Locate the cell with the specified text and output its (x, y) center coordinate. 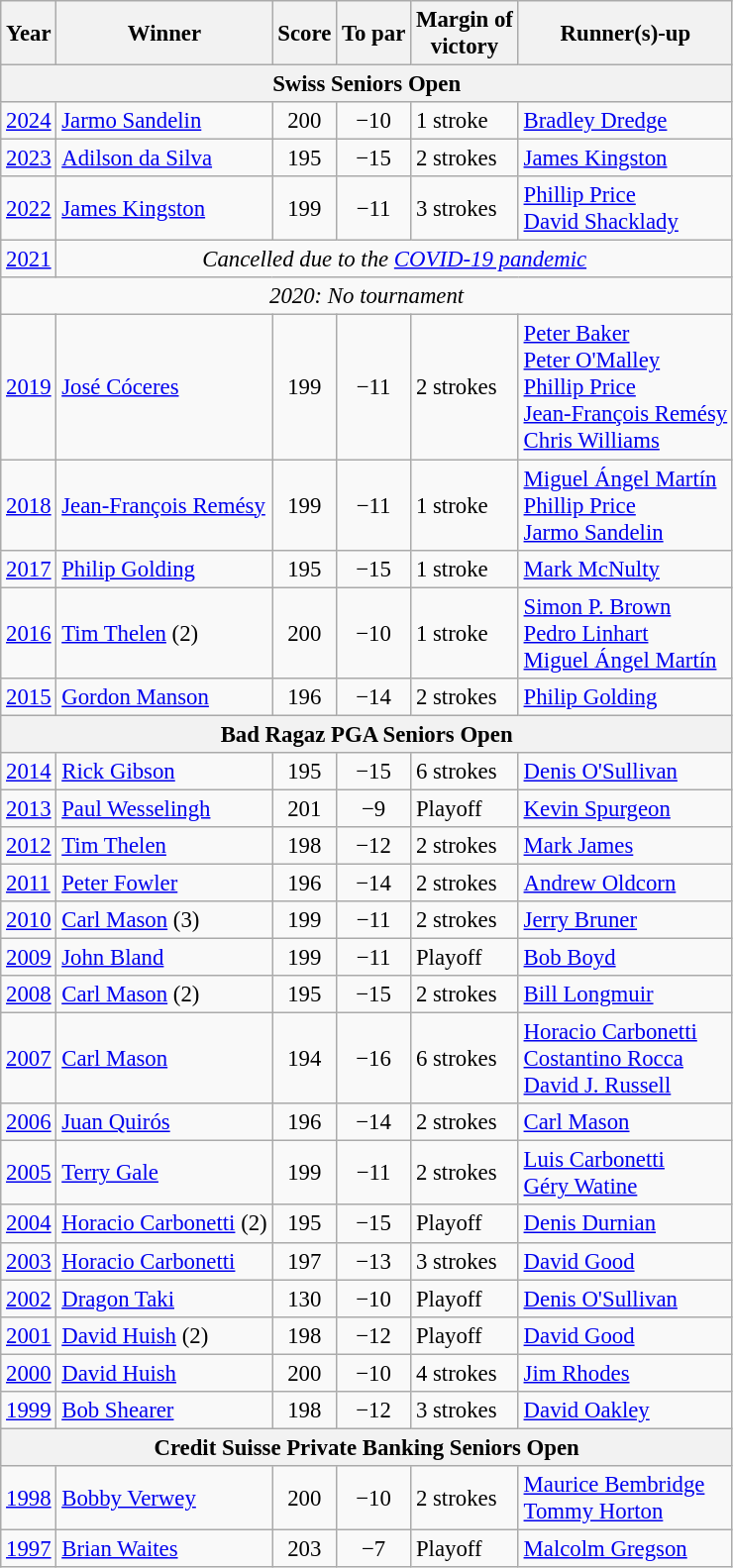
Maurice Bembridge Tommy Horton (625, 1498)
Peter Fowler (164, 883)
Luis Carbonetti Géry Watine (625, 1173)
2017 (29, 569)
Miguel Ángel Martín Phillip Price Jarmo Sandelin (625, 505)
Jarmo Sandelin (164, 121)
José Cóceres (164, 387)
2001 (29, 1335)
Denis Durnian (625, 1224)
David Oakley (625, 1411)
To par (374, 34)
Tim Thelen (164, 846)
201 (305, 808)
David Huish (2) (164, 1335)
1998 (29, 1498)
Jean-François Remésy (164, 505)
Bob Boyd (625, 958)
2024 (29, 121)
Winner (164, 34)
Adilson da Silva (164, 158)
Mark James (625, 846)
2023 (29, 158)
Bobby Verwey (164, 1498)
Bob Shearer (164, 1411)
2012 (29, 846)
194 (305, 1059)
2000 (29, 1373)
Brian Waites (164, 1548)
Bad Ragaz PGA Seniors Open (366, 734)
197 (305, 1261)
2013 (29, 808)
2014 (29, 772)
−16 (374, 1059)
Malcolm Gregson (625, 1548)
Horacio Carbonetti (2) (164, 1224)
Score (305, 34)
Jerry Bruner (625, 920)
Simon P. Brown Pedro Linhart Miguel Ángel Martín (625, 633)
2010 (29, 920)
130 (305, 1299)
2004 (29, 1224)
Bradley Dredge (625, 121)
2007 (29, 1059)
Carl Mason (3) (164, 920)
Runner(s)-up (625, 34)
2021 (29, 260)
Swiss Seniors Open (366, 84)
Mark McNulty (625, 569)
Cancelled due to the COVID-19 pandemic (394, 260)
1999 (29, 1411)
4 strokes (466, 1373)
2006 (29, 1122)
2015 (29, 696)
Peter Baker Peter O'Malley Phillip Price Jean-François Remésy Chris Williams (625, 387)
Year (29, 34)
2002 (29, 1299)
David Huish (164, 1373)
2003 (29, 1261)
Jim Rhodes (625, 1373)
Margin ofvictory (466, 34)
2018 (29, 505)
2022 (29, 208)
2008 (29, 994)
2016 (29, 633)
Credit Suisse Private Banking Seniors Open (366, 1447)
Gordon Manson (164, 696)
Juan Quirós (164, 1122)
Tim Thelen (2) (164, 633)
1997 (29, 1548)
−9 (374, 808)
2019 (29, 387)
2020: No tournament (366, 296)
Andrew Oldcorn (625, 883)
−7 (374, 1548)
Paul Wesselingh (164, 808)
Bill Longmuir (625, 994)
John Bland (164, 958)
Carl Mason (2) (164, 994)
Horacio Carbonetti (164, 1261)
203 (305, 1548)
−13 (374, 1261)
Dragon Taki (164, 1299)
2009 (29, 958)
Horacio Carbonetti Costantino Rocca David J. Russell (625, 1059)
Kevin Spurgeon (625, 808)
2005 (29, 1173)
Phillip Price David Shacklady (625, 208)
Terry Gale (164, 1173)
2011 (29, 883)
Rick Gibson (164, 772)
